Detect which cell encompasses the target text, then output its [x, y] center coordinate. 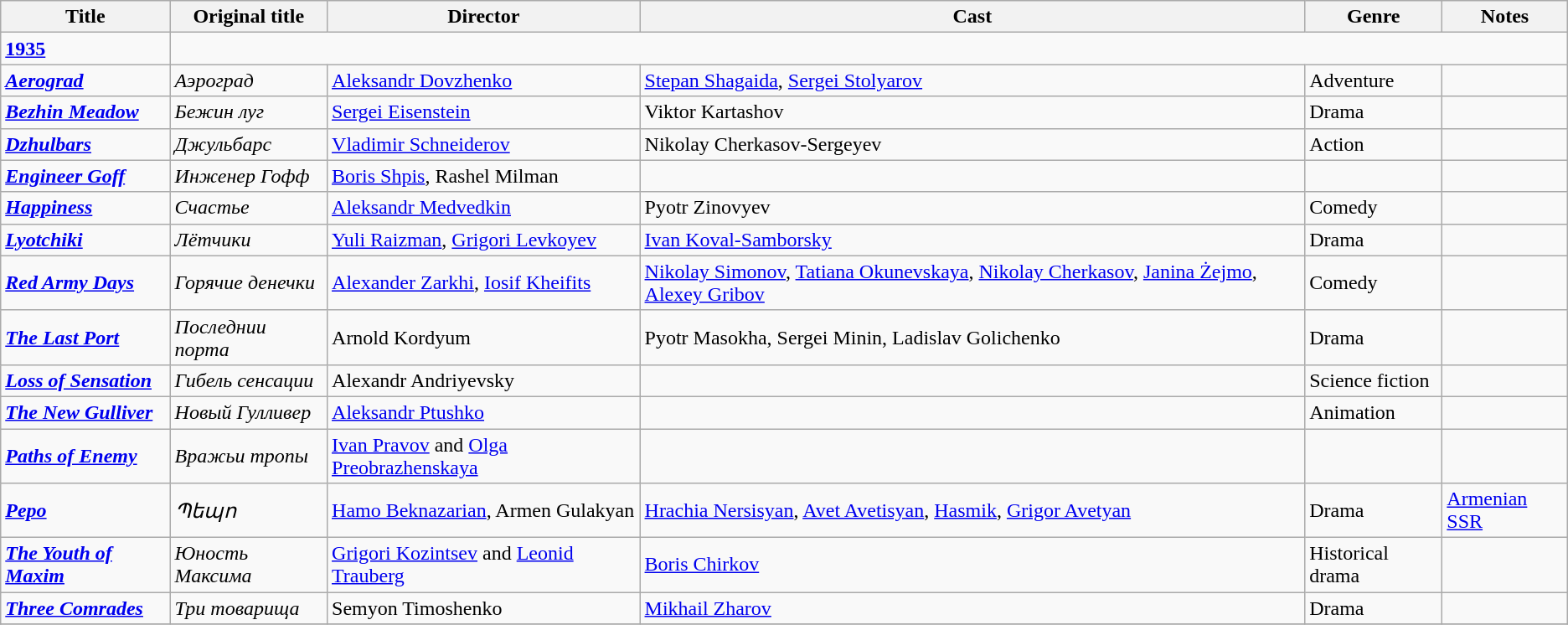
Pyotr Zinovyev [972, 208]
Горячие денечки [249, 283]
Pyotr Masokha, Sergei Minin, Ladislav Golichenko [972, 337]
Mikhail Zharov [972, 608]
Vladimir Schneiderov [484, 144]
The New Gulliver [85, 412]
Счастье [249, 208]
Ivan Koval-Samborsky [972, 240]
Инженер Гофф [249, 176]
Nikolay Cherkasov-Sergeyev [972, 144]
Dzhulbars [85, 144]
Аэроград [249, 80]
Three Comrades [85, 608]
Джульбарс [249, 144]
1935 [85, 49]
Viktor Kartashov [972, 112]
Director [484, 17]
Engineer Goff [85, 176]
Grigori Kozintsev and Leonid Trauberg [484, 565]
Sergei Eisenstein [484, 112]
Semyon Timoshenko [484, 608]
Adventure [1374, 80]
Happiness [85, 208]
Ivan Pravov and Olga Preobrazhenskaya [484, 456]
Animation [1374, 412]
Nikolay Simonov, Tatiana Okunevskaya, Nikolay Cherkasov, Janina Żejmo, Alexey Gribov [972, 283]
Aerograd [85, 80]
Boris Shpis, Rashel Milman [484, 176]
The Youth of Maxim [85, 565]
Alexander Zarkhi, Iosif Kheifits [484, 283]
Science fiction [1374, 380]
Bezhin Meadow [85, 112]
Pepo [85, 511]
Original title [249, 17]
Hrachia Nersisyan, Avet Avetisyan, Hasmik, Grigor Avetyan [972, 511]
Cast [972, 17]
Action [1374, 144]
Aleksandr Dovzhenko [484, 80]
Arnold Kordyum [484, 337]
Вражьи тропы [249, 456]
Alexandr Andriyevsky [484, 380]
Boris Chirkov [972, 565]
Лётчики [249, 240]
Три товарища [249, 608]
Genre [1374, 17]
Lyotchiki [85, 240]
Hamo Beknazarian, Armen Gulakyan [484, 511]
Loss of Sensation [85, 380]
Stepan Shagaida, Sergei Stolyarov [972, 80]
Պեպո [249, 511]
The Last Port [85, 337]
Юность Максима [249, 565]
Гибель сенсации [249, 380]
Notes [1504, 17]
Historical drama [1374, 565]
Yuli Raizman, Grigori Levkoyev [484, 240]
Red Army Days [85, 283]
Aleksandr Medvedkin [484, 208]
Последнии порта [249, 337]
Бежин луг [249, 112]
Armenian SSR [1504, 511]
Aleksandr Ptushko [484, 412]
Paths of Enemy [85, 456]
Title [85, 17]
Новый Гулливер [249, 412]
